Scan for the cell matching the given text and deliver its (X, Y) coordinate at center. 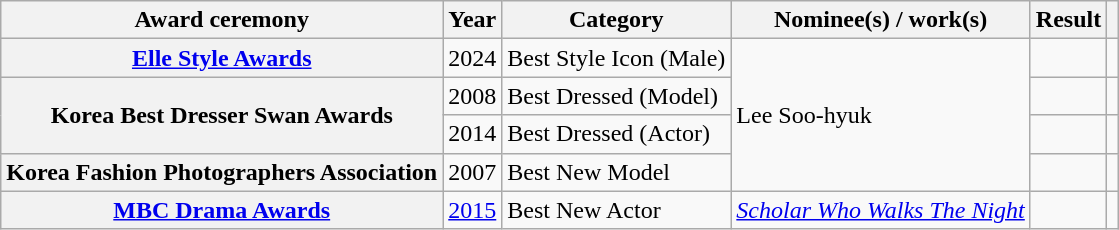
2014 (472, 134)
Nominee(s) / work(s) (881, 20)
Scholar Who Walks The Night (881, 210)
Category (616, 20)
Best New Model (616, 172)
Best New Actor (616, 210)
Elle Style Awards (222, 58)
2024 (472, 58)
Korea Fashion Photographers Association (222, 172)
Year (472, 20)
MBC Drama Awards (222, 210)
Best Dressed (Model) (616, 96)
2007 (472, 172)
Best Style Icon (Male) (616, 58)
2008 (472, 96)
Korea Best Dresser Swan Awards (222, 115)
Lee Soo-hyuk (881, 115)
Best Dressed (Actor) (616, 134)
Result (1068, 20)
Award ceremony (222, 20)
2015 (472, 210)
